Identify which cell holds the provided text, then report its [X, Y] central coordinate. 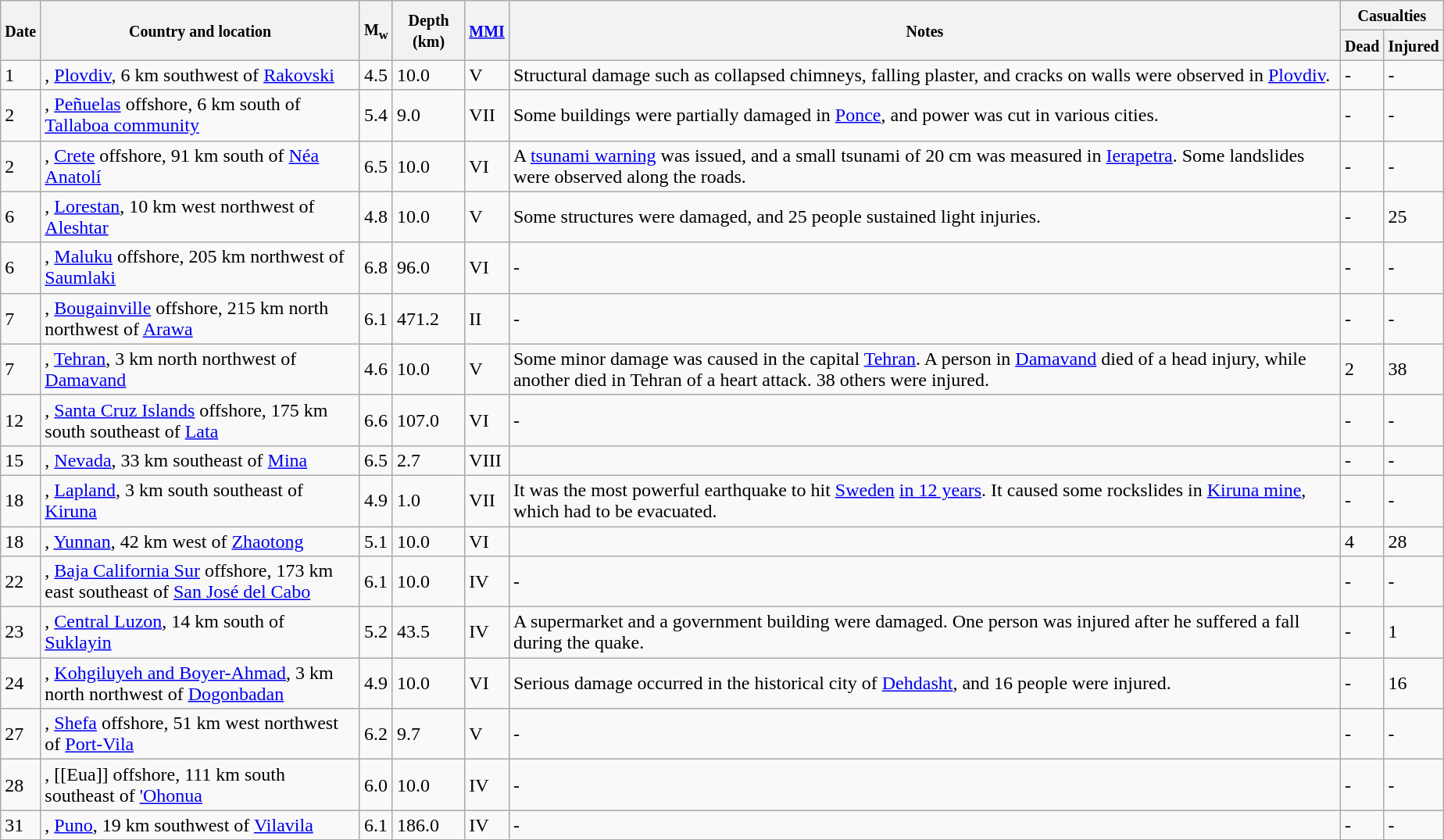
96.0 [428, 267]
Serious damage occurred in the historical city of Dehdasht, and 16 people were injured. [924, 683]
It was the most powerful earthquake to hit Sweden in 12 years. It caused some rockslides in Kiruna mine, which had to be evacuated. [924, 500]
Some buildings were partially damaged in Ponce, and power was cut in various cities. [924, 116]
, Santa Cruz Islands offshore, 175 km south southeast of Lata [200, 420]
9.0 [428, 116]
25 [1414, 217]
VIII [488, 460]
A tsunami warning was issued, and a small tsunami of 20 cm was measured in Ierapetra. Some landslides were observed along the roads. [924, 166]
27 [20, 735]
, Crete offshore, 91 km south of Néa Anatolí [200, 166]
, Peñuelas offshore, 6 km south of Tallaboa community [200, 116]
Dead [1362, 45]
43.5 [428, 633]
Casualties [1392, 16]
, Central Luzon, 14 km south of Suklayin [200, 633]
II [488, 319]
, Yunnan, 42 km west of Zhaotong [200, 542]
2.7 [428, 460]
, Shefa offshore, 51 km west northwest of Port-Vila [200, 735]
Structural damage such as collapsed chimneys, falling plaster, and cracks on walls were observed in Plovdiv. [924, 75]
6.8 [376, 267]
6.6 [376, 420]
23 [20, 633]
, Baja California Sur offshore, 173 km east southeast of San José del Cabo [200, 581]
Injured [1414, 45]
6.2 [376, 735]
4 [1362, 542]
, Lapland, 3 km south southeast of Kiruna [200, 500]
6.0 [376, 785]
, Bougainville offshore, 215 km north northwest of Arawa [200, 319]
16 [1414, 683]
A supermarket and a government building were damaged. One person was injured after he suffered a fall during the quake. [924, 633]
12 [20, 420]
4.8 [376, 217]
471.2 [428, 319]
, Lorestan, 10 km west northwest of Aleshtar [200, 217]
Some structures were damaged, and 25 people sustained light injuries. [924, 217]
38 [1414, 369]
MMI [488, 30]
Depth (km) [428, 30]
, Maluku offshore, 205 km northwest of Saumlaki [200, 267]
, Nevada, 33 km southeast of Mina [200, 460]
4.5 [376, 75]
9.7 [428, 735]
, Plovdiv, 6 km southwest of Rakovski [200, 75]
Country and location [200, 30]
24 [20, 683]
107.0 [428, 420]
22 [20, 581]
, [[Eua]] offshore, 111 km south southeast of 'Ohonua [200, 785]
186.0 [428, 825]
31 [20, 825]
5.1 [376, 542]
Mw [376, 30]
Notes [924, 30]
, Kohgiluyeh and Boyer-Ahmad, 3 km north northwest of Dogonbadan [200, 683]
15 [20, 460]
1.0 [428, 500]
Date [20, 30]
5.4 [376, 116]
, Puno, 19 km southwest of Vilavila [200, 825]
5.2 [376, 633]
, Tehran, 3 km north northwest of Damavand [200, 369]
4.6 [376, 369]
